Identify which cell holds the provided text, then report its [x, y] central coordinate. 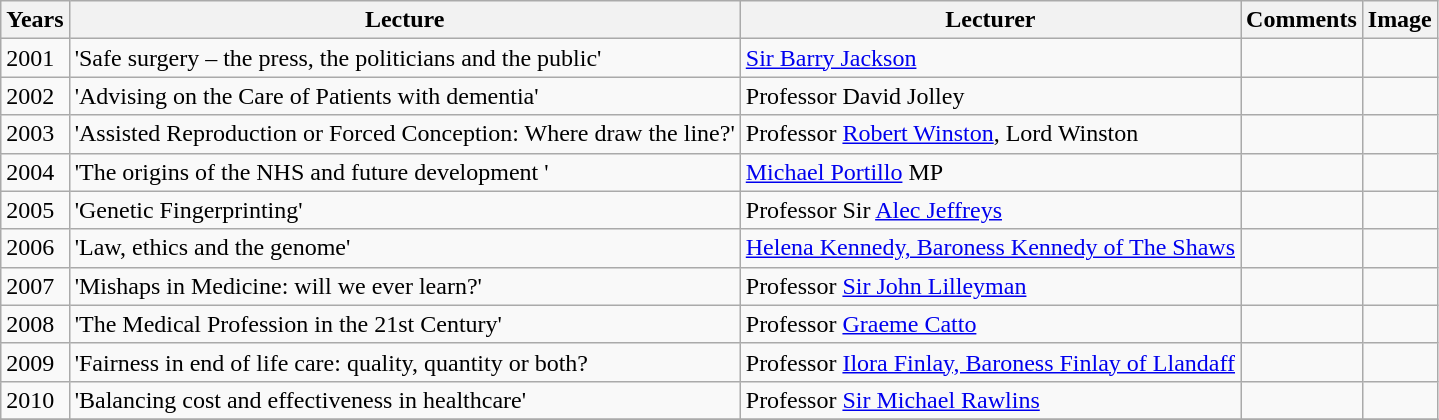
Image [1400, 20]
Professor Graeme Catto [990, 324]
2004 [35, 172]
Professor Robert Winston, Lord Winston [990, 134]
2006 [35, 248]
'Genetic Fingerprinting' [404, 210]
2008 [35, 324]
2001 [35, 58]
Professor Ilora Finlay, Baroness Finlay of Llandaff [990, 362]
2003 [35, 134]
2005 [35, 210]
Years [35, 20]
'Advising on the Care of Patients with dementia' [404, 96]
'The origins of the NHS and future development ' [404, 172]
Professor David Jolley [990, 96]
2002 [35, 96]
Sir Barry Jackson [990, 58]
Professor Sir Michael Rawlins [990, 400]
Professor Sir Alec Jeffreys [990, 210]
'Fairness in end of life care: quality, quantity or both? [404, 362]
Professor Sir John Lilleyman [990, 286]
Helena Kennedy, Baroness Kennedy of The Shaws [990, 248]
'Law, ethics and the genome' [404, 248]
'Balancing cost and effectiveness in healthcare' [404, 400]
Michael Portillo MP [990, 172]
Lecturer [990, 20]
2007 [35, 286]
'The Medical Profession in the 21st Century' [404, 324]
Comments [1302, 20]
2009 [35, 362]
Lecture [404, 20]
2010 [35, 400]
'Safe surgery – the press, the politicians and the public' [404, 58]
'Assisted Reproduction or Forced Conception: Where draw the line?' [404, 134]
'Mishaps in Medicine: will we ever learn?' [404, 286]
